Extract the (x, y) coordinate from the center of the cell holding the provided text.  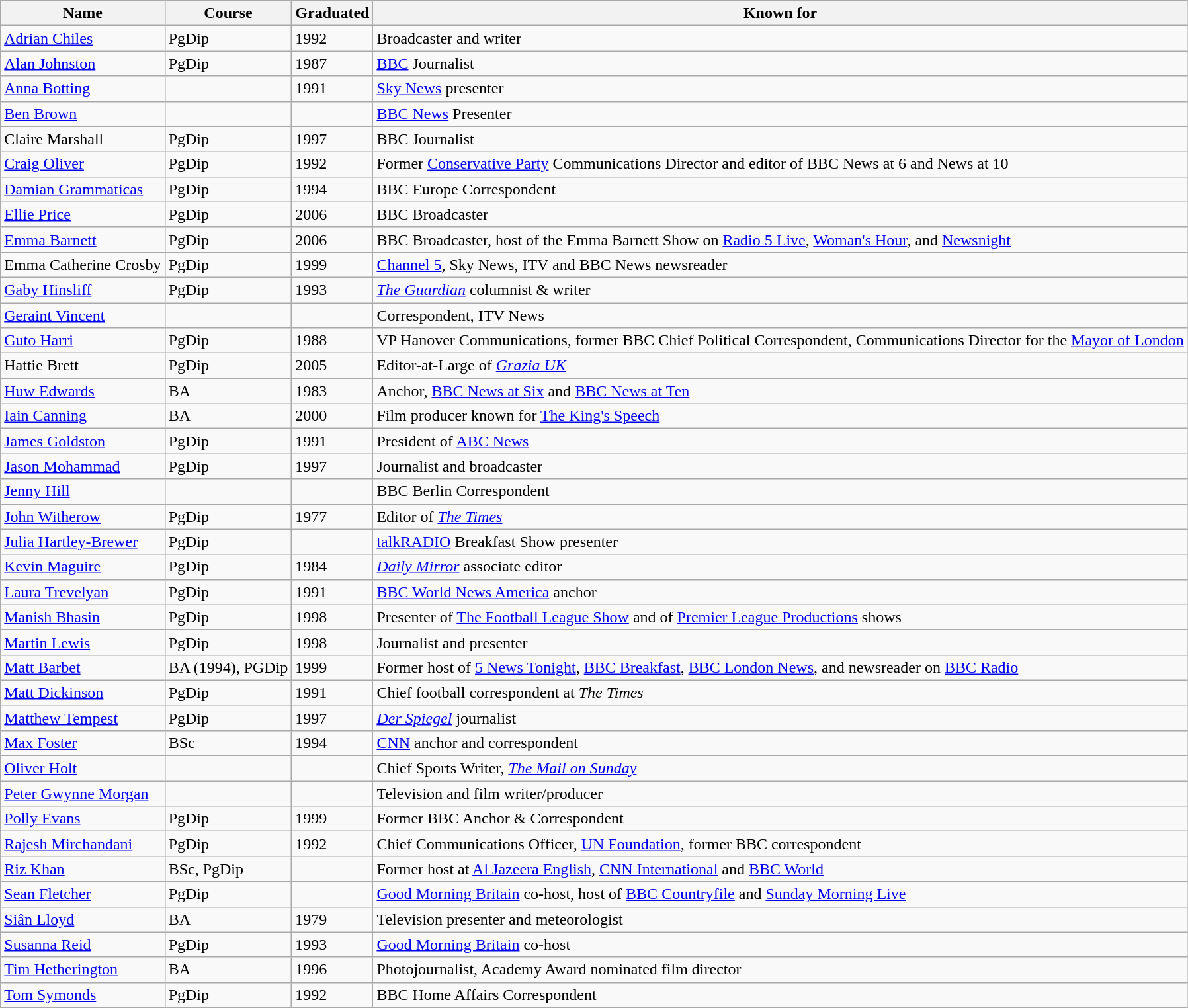
Claire Marshall (83, 139)
Editor of The Times (781, 517)
1979 (332, 919)
2005 (332, 366)
Sean Fletcher (83, 894)
Journalist and broadcaster (781, 466)
Course (228, 13)
1987 (332, 63)
Susanna Reid (83, 945)
Polly Evans (83, 819)
BBC News Presenter (781, 114)
Correspondent, ITV News (781, 315)
Broadcaster and writer (781, 38)
Presenter of The Football League Show and of Premier League Productions shows (781, 617)
BBC Broadcaster, host of the Emma Barnett Show on Radio 5 Live, Woman's Hour, and Newsnight (781, 239)
Emma Barnett (83, 239)
Matt Dickinson (83, 693)
talkRADIO Breakfast Show presenter (781, 542)
Good Morning Britain co-host (781, 945)
Photojournalist, Academy Award nominated film director (781, 970)
Peter Gwynne Morgan (83, 794)
BBC Home Affairs Correspondent (781, 995)
Emma Catherine Crosby (83, 265)
Max Foster (83, 743)
Hattie Brett (83, 366)
BA (1994), PGDip (228, 667)
Chief Communications Officer, UN Foundation, former BBC correspondent (781, 844)
Laura Trevelyan (83, 592)
Television and film writer/producer (781, 794)
Former BBC Anchor & Correspondent (781, 819)
Matthew Tempest (83, 718)
Riz Khan (83, 869)
1983 (332, 391)
Manish Bhasin (83, 617)
Editor-at-Large of Grazia UK (781, 366)
BSc (228, 743)
Tim Hetherington (83, 970)
Julia Hartley-Brewer (83, 542)
John Witherow (83, 517)
Journalist and presenter (781, 642)
Anchor, BBC News at Six and BBC News at Ten (781, 391)
BBC Broadcaster (781, 214)
2000 (332, 416)
Alan Johnston (83, 63)
Television presenter and meteorologist (781, 919)
Graduated (332, 13)
Jenny Hill (83, 491)
James Goldston (83, 441)
Name (83, 13)
Craig Oliver (83, 164)
Former host at Al Jazeera English, CNN International and BBC World (781, 869)
Tom Symonds (83, 995)
Siân Lloyd (83, 919)
Rajesh Mirchandani (83, 844)
BBC Berlin Correspondent (781, 491)
Chief football correspondent at The Times (781, 693)
Jason Mohammad (83, 466)
Anna Botting (83, 89)
Ellie Price (83, 214)
Known for (781, 13)
Channel 5, Sky News, ITV and BBC News newsreader (781, 265)
Matt Barbet (83, 667)
Good Morning Britain co-host, host of BBC Countryfile and Sunday Morning Live (781, 894)
BBC Europe Correspondent (781, 189)
Daily Mirror associate editor (781, 567)
1988 (332, 341)
Der Spiegel journalist (781, 718)
The Guardian columnist & writer (781, 290)
1977 (332, 517)
Iain Canning (83, 416)
Ben Brown (83, 114)
Oliver Holt (83, 769)
1984 (332, 567)
Adrian Chiles (83, 38)
CNN anchor and correspondent (781, 743)
Gaby Hinsliff (83, 290)
Chief Sports Writer, The Mail on Sunday (781, 769)
Former host of 5 News Tonight, BBC Breakfast, BBC London News, and newsreader on BBC Radio (781, 667)
Film producer known for The King's Speech (781, 416)
Kevin Maguire (83, 567)
1996 (332, 970)
VP Hanover Communications, former BBC Chief Political Correspondent, Communications Director for the Mayor of London (781, 341)
Guto Harri (83, 341)
Martin Lewis (83, 642)
BSc, PgDip (228, 869)
Huw Edwards (83, 391)
BBC World News America anchor (781, 592)
Geraint Vincent (83, 315)
Sky News presenter (781, 89)
Former Conservative Party Communications Director and editor of BBC News at 6 and News at 10 (781, 164)
Damian Grammaticas (83, 189)
President of ABC News (781, 441)
